Scan for the cell matching the given text and deliver its (x, y) coordinate at center. 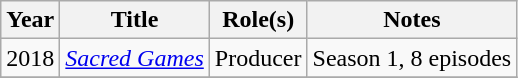
Notes (412, 20)
Role(s) (258, 20)
Sacred Games (134, 58)
2018 (30, 58)
Year (30, 20)
Season 1, 8 episodes (412, 58)
Title (134, 20)
Producer (258, 58)
